Locate the cell with the specified text and output its [x, y] center coordinate. 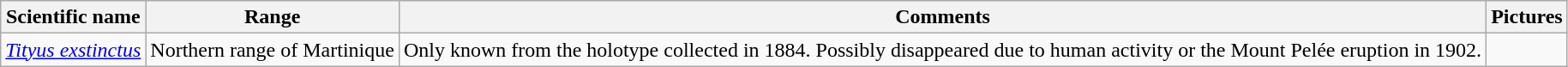
Only known from the holotype collected in 1884. Possibly disappeared due to human activity or the Mount Pelée eruption in 1902. [942, 50]
Tityus exstinctus [74, 50]
Pictures [1528, 17]
Northern range of Martinique [273, 50]
Comments [942, 17]
Scientific name [74, 17]
Range [273, 17]
